For the text-containing cell, return its midpoint in (X, Y) coordinate format. 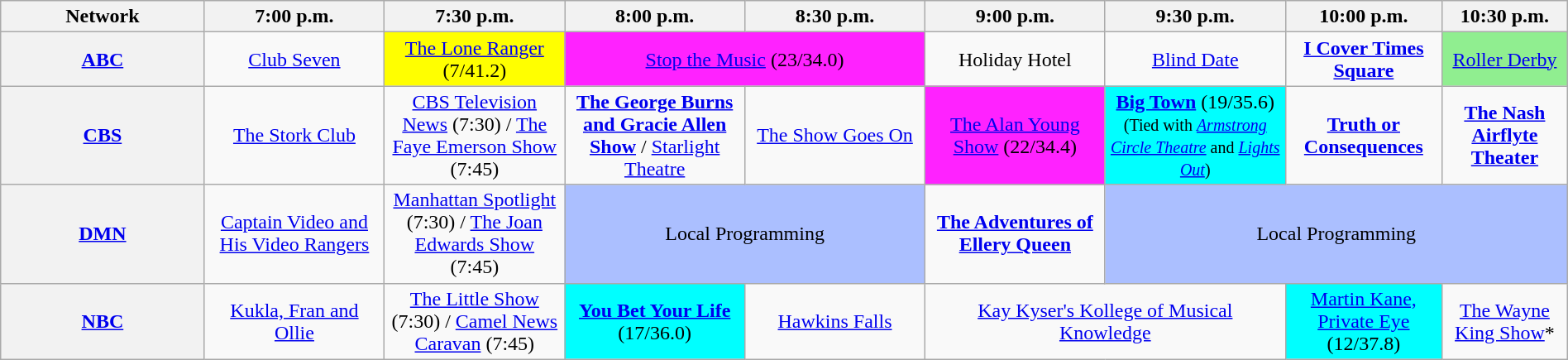
The George Burns and Gracie Allen Show / Starlight Theatre (655, 136)
The Nash Airflyte Theater (1505, 136)
Big Town (19/35.6)(Tied with Armstrong Circle Theatre and Lights Out) (1195, 136)
Martin Kane, Private Eye (12/37.8) (1363, 321)
Hawkins Falls (835, 321)
DMN (103, 233)
Holiday Hotel (1015, 60)
Kay Kyser's Kollege of Musical Knowledge (1105, 321)
NBC (103, 321)
Captain Video and His Video Rangers (294, 233)
Stop the Music (23/34.0) (745, 60)
7:00 p.m. (294, 17)
10:30 p.m. (1505, 17)
9:30 p.m. (1195, 17)
CBS Television News (7:30) / The Faye Emerson Show (7:45) (475, 136)
7:30 p.m. (475, 17)
The Show Goes On (835, 136)
Roller Derby (1505, 60)
Blind Date (1195, 60)
Truth or Consequences (1363, 136)
8:00 p.m. (655, 17)
10:00 p.m. (1363, 17)
9:00 p.m. (1015, 17)
The Adventures of Ellery Queen (1015, 233)
The Lone Ranger (7/41.2) (475, 60)
Club Seven (294, 60)
CBS (103, 136)
The Wayne King Show* (1505, 321)
Manhattan Spotlight (7:30) / The Joan Edwards Show (7:45) (475, 233)
Kukla, Fran and Ollie (294, 321)
ABC (103, 60)
The Alan Young Show (22/34.4) (1015, 136)
Network (103, 17)
The Stork Club (294, 136)
The Little Show (7:30) / Camel News Caravan (7:45) (475, 321)
8:30 p.m. (835, 17)
You Bet Your Life (17/36.0) (655, 321)
I Cover Times Square (1363, 60)
